Determine the (X, Y) coordinate at the center of the cell enclosing the given text.  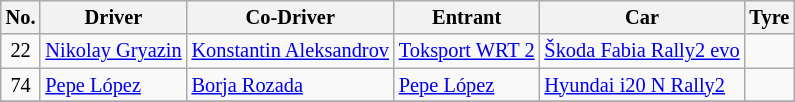
Toksport WRT 2 (467, 51)
Borja Rozada (290, 85)
Škoda Fabia Rally2 evo (642, 51)
Driver (113, 17)
Tyre (770, 17)
Car (642, 17)
Co-Driver (290, 17)
No. (21, 17)
74 (21, 85)
Konstantin Aleksandrov (290, 51)
22 (21, 51)
Hyundai i20 N Rally2 (642, 85)
Entrant (467, 17)
Nikolay Gryazin (113, 51)
